Identify which cell holds the provided text, then report its (X, Y) central coordinate. 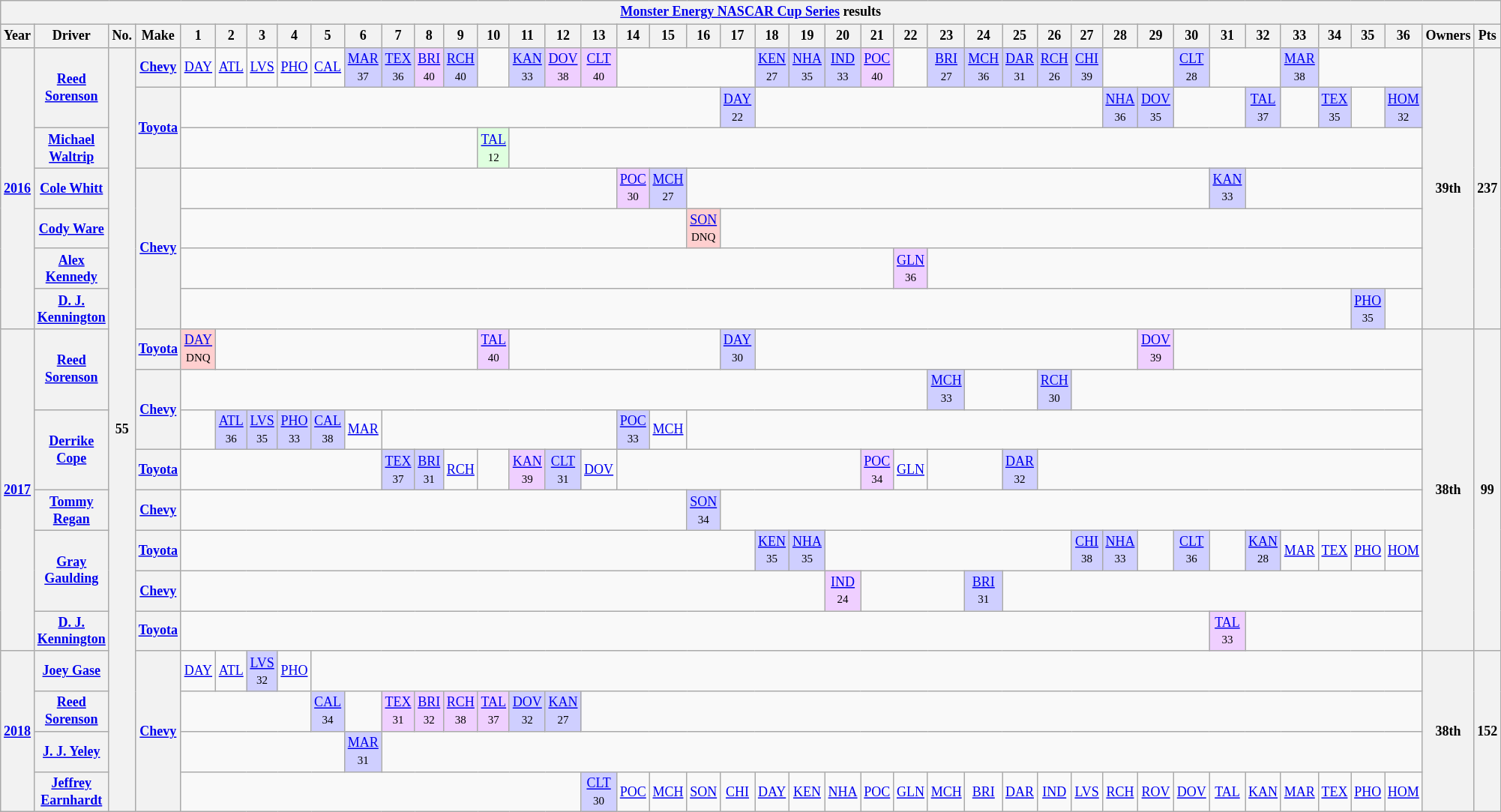
DOV35 (1156, 108)
DAY22 (738, 108)
IND24 (843, 591)
DOV32 (527, 712)
DOV39 (1156, 349)
MAR31 (363, 752)
MCH27 (668, 188)
Tommy Regan (71, 510)
MCH36 (984, 67)
152 (1488, 732)
Monster Energy NASCAR Cup Series results (751, 12)
MAR38 (1299, 67)
2017 (18, 490)
Michael Waltrip (71, 148)
Cody Ware (71, 229)
13 (599, 36)
CLT36 (1191, 550)
15 (668, 36)
SON34 (703, 510)
CAL34 (328, 712)
KAN (1263, 792)
DAY30 (738, 349)
RCH40 (460, 67)
16 (703, 36)
34 (1335, 36)
Cole Whitt (71, 188)
BRI32 (429, 712)
POC30 (633, 188)
Derrike Cope (71, 450)
14 (633, 36)
CHI (738, 792)
Make (157, 36)
KEN35 (772, 550)
Gray Gaulding (71, 570)
BRI (984, 792)
22 (911, 36)
KEN (807, 792)
KAN27 (563, 712)
NHA36 (1120, 108)
LVS35 (262, 430)
24 (984, 36)
Jeffrey Earnhardt (71, 792)
21 (877, 36)
2 (231, 36)
Driver (71, 36)
HOM32 (1404, 108)
SON (703, 792)
KAN39 (527, 470)
10 (493, 36)
Pts (1488, 36)
23 (946, 36)
DOV38 (563, 67)
CLT28 (1191, 67)
DAYDNQ (198, 349)
17 (738, 36)
12 (563, 36)
32 (1263, 36)
GLN36 (911, 268)
BRI40 (429, 67)
POC33 (633, 430)
33 (1299, 36)
ATL36 (231, 430)
LVS32 (262, 671)
POC40 (877, 67)
IND (1054, 792)
27 (1087, 36)
PHO35 (1368, 309)
PHO33 (294, 430)
7 (398, 36)
RCH38 (460, 712)
TEX35 (1335, 108)
1 (198, 36)
Joey Gase (71, 671)
35 (1368, 36)
ROV (1156, 792)
5 (328, 36)
CLT31 (563, 470)
TEX36 (398, 67)
2016 (18, 188)
8 (429, 36)
18 (772, 36)
99 (1488, 490)
NHA (843, 792)
KAN28 (1263, 550)
DAR (1020, 792)
TAL33 (1227, 631)
TAL40 (493, 349)
19 (807, 36)
26 (1054, 36)
MAR37 (363, 67)
CAL (328, 67)
29 (1156, 36)
CHI38 (1087, 550)
TAL12 (493, 148)
39th (1449, 188)
2018 (18, 732)
Owners (1449, 36)
MCH33 (946, 389)
28 (1120, 36)
9 (460, 36)
DAR32 (1020, 470)
CAL38 (328, 430)
No. (121, 36)
4 (294, 36)
J. J. Yeley (71, 752)
6 (363, 36)
Year (18, 36)
36 (1404, 36)
TAL (1227, 792)
CLT30 (599, 792)
Alex Kennedy (71, 268)
RCH26 (1054, 67)
55 (121, 430)
11 (527, 36)
IND33 (843, 67)
TEX31 (398, 712)
31 (1227, 36)
POC34 (877, 470)
25 (1020, 36)
30 (1191, 36)
TEX37 (398, 470)
KEN27 (772, 67)
CLT40 (599, 67)
DAR31 (1020, 67)
SONDNQ (703, 229)
BRI27 (946, 67)
CHI39 (1087, 67)
20 (843, 36)
3 (262, 36)
237 (1488, 188)
RCH30 (1054, 389)
NHA33 (1120, 550)
